Capture the cell that displays the provided text and extract its (x, y) central coordinate. 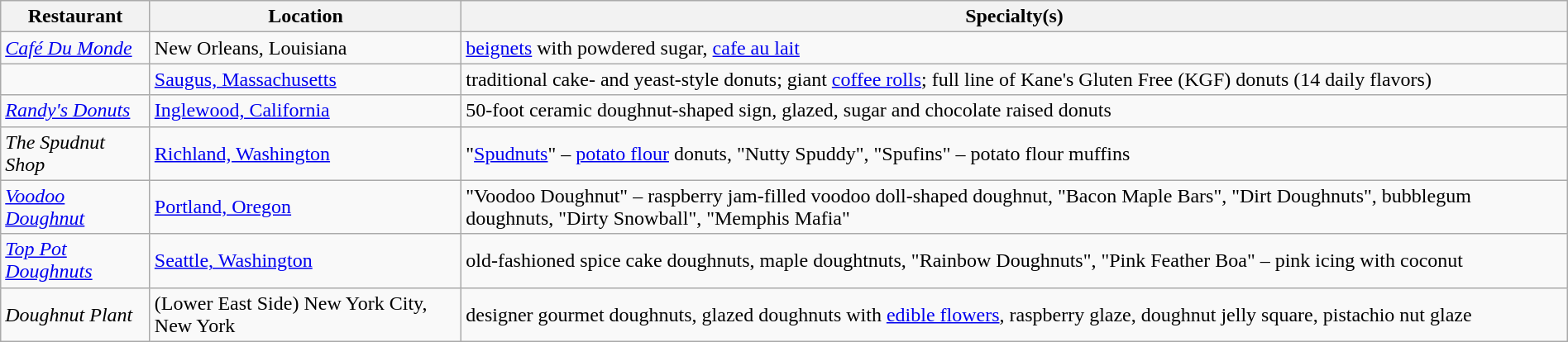
Randy's Donuts (76, 111)
Inglewood, California (305, 111)
Doughnut Plant (76, 314)
traditional cake- and yeast-style donuts; giant coffee rolls; full line of Kane's Gluten Free (KGF) donuts (14 daily flavors) (1014, 79)
"Spudnuts" – potato flour donuts, "Nutty Spuddy", "Spufins" – potato flour muffins (1014, 154)
Saugus, Massachusetts (305, 79)
Location (305, 17)
beignets with powdered sugar, cafe au lait (1014, 48)
(Lower East Side) New York City, New York (305, 314)
The Spudnut Shop (76, 154)
Voodoo Doughnut (76, 207)
New Orleans, Louisiana (305, 48)
Specialty(s) (1014, 17)
Restaurant (76, 17)
Seattle, Washington (305, 261)
Portland, Oregon (305, 207)
Café Du Monde (76, 48)
Top Pot Doughnuts (76, 261)
old-fashioned spice cake doughnuts, maple doughtnuts, "Rainbow Doughnuts", "Pink Feather Boa" – pink icing with coconut (1014, 261)
50-foot ceramic doughnut-shaped sign, glazed, sugar and chocolate raised donuts (1014, 111)
designer gourmet doughnuts, glazed doughnuts with edible flowers, raspberry glaze, doughnut jelly square, pistachio nut glaze (1014, 314)
Richland, Washington (305, 154)
